Output the [x, y] coordinate of the center of the cell containing the given text.  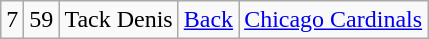
Chicago Cardinals [334, 20]
Back [208, 20]
7 [12, 20]
Tack Denis [118, 20]
59 [42, 20]
